Output the (x, y) coordinate of the center of the cell containing the given text.  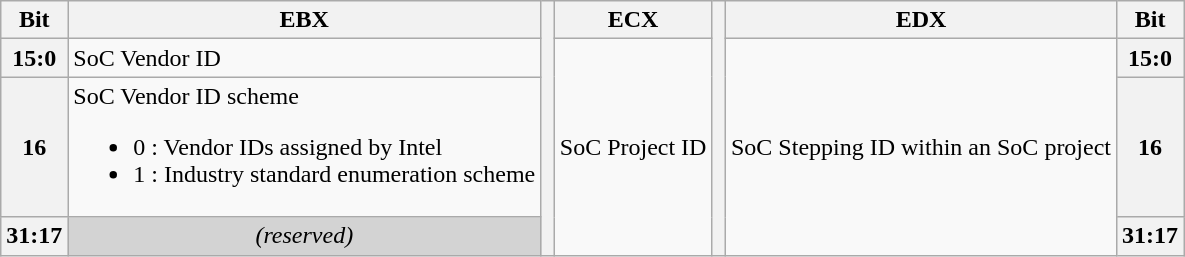
SoC Stepping ID within an SoC project (920, 147)
(reserved) (304, 236)
SoC Project ID (633, 147)
ECX (633, 20)
EDX (920, 20)
SoC Vendor ID scheme0 : Vendor IDs assigned by Intel1 : Industry standard enumeration scheme (304, 147)
EBX (304, 20)
SoC Vendor ID (304, 58)
